Pinpoint the cell where the given text exists, returning its (X, Y) midpoint coordinate. 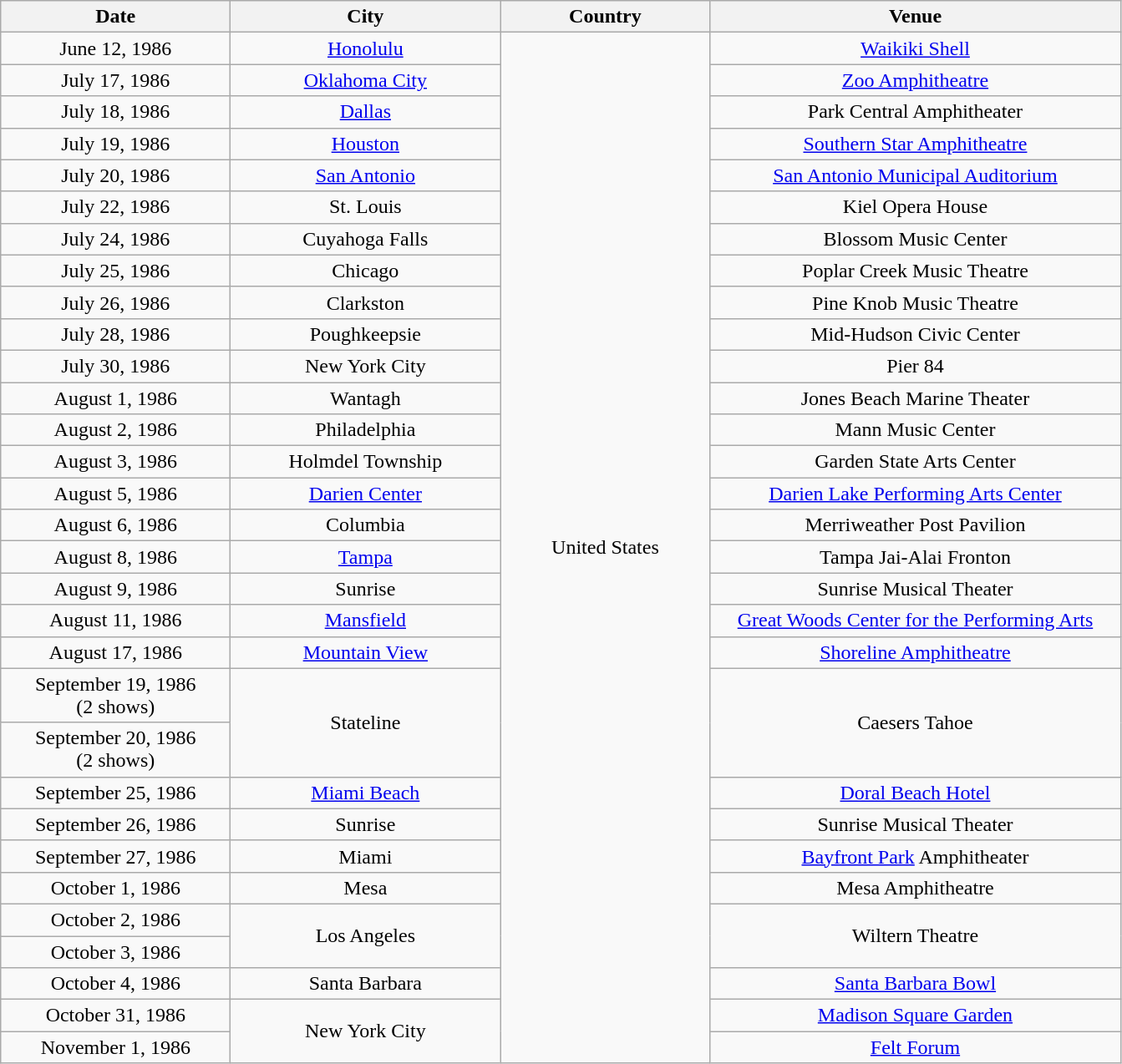
Country (605, 17)
Doral Beach Hotel (916, 793)
July 22, 1986 (115, 207)
August 17, 1986 (115, 652)
City (366, 17)
September 27, 1986 (115, 856)
July 25, 1986 (115, 271)
August 5, 1986 (115, 494)
October 3, 1986 (115, 951)
Bayfront Park Amphitheater (916, 856)
Park Central Amphitheater (916, 112)
October 1, 1986 (115, 888)
Miami Beach (366, 793)
July 24, 1986 (115, 239)
October 4, 1986 (115, 984)
Miami (366, 856)
San Antonio Municipal Auditorium (916, 175)
Waikiki Shell (916, 48)
August 11, 1986 (115, 621)
July 28, 1986 (115, 334)
September 20, 1986(2 shows) (115, 750)
Los Angeles (366, 935)
Mid-Hudson Civic Center (916, 334)
August 1, 1986 (115, 398)
San Antonio (366, 175)
Pier 84 (916, 366)
June 12, 1986 (115, 48)
Darien Center (366, 494)
Mesa (366, 888)
August 3, 1986 (115, 462)
Mann Music Center (916, 430)
August 9, 1986 (115, 589)
Jones Beach Marine Theater (916, 398)
July 17, 1986 (115, 80)
September 26, 1986 (115, 824)
Honolulu (366, 48)
Philadelphia (366, 430)
August 2, 1986 (115, 430)
Mesa Amphitheatre (916, 888)
August 6, 1986 (115, 525)
Shoreline Amphitheatre (916, 652)
Clarkston (366, 302)
Columbia (366, 525)
July 30, 1986 (115, 366)
Pine Knob Music Theatre (916, 302)
Cuyahoga Falls (366, 239)
Venue (916, 17)
Blossom Music Center (916, 239)
Zoo Amphitheatre (916, 80)
Southern Star Amphitheatre (916, 144)
Tampa (366, 557)
August 8, 1986 (115, 557)
Tampa Jai-Alai Fronton (916, 557)
November 1, 1986 (115, 1047)
September 19, 1986(2 shows) (115, 695)
Holmdel Township (366, 462)
Darien Lake Performing Arts Center (916, 494)
Merriweather Post Pavilion (916, 525)
July 19, 1986 (115, 144)
Poughkeepsie (366, 334)
Dallas (366, 112)
Mansfield (366, 621)
Garden State Arts Center (916, 462)
October 2, 1986 (115, 920)
Madison Square Garden (916, 1016)
Oklahoma City (366, 80)
Wiltern Theatre (916, 935)
Poplar Creek Music Theatre (916, 271)
Stateline (366, 722)
October 31, 1986 (115, 1016)
Kiel Opera House (916, 207)
September 25, 1986 (115, 793)
Houston (366, 144)
United States (605, 548)
Wantagh (366, 398)
Santa Barbara (366, 984)
July 18, 1986 (115, 112)
July 26, 1986 (115, 302)
Chicago (366, 271)
Great Woods Center for the Performing Arts (916, 621)
Mountain View (366, 652)
St. Louis (366, 207)
Caesers Tahoe (916, 722)
Date (115, 17)
Felt Forum (916, 1047)
July 20, 1986 (115, 175)
Santa Barbara Bowl (916, 984)
